Capture the cell that displays the provided text and extract its [X, Y] central coordinate. 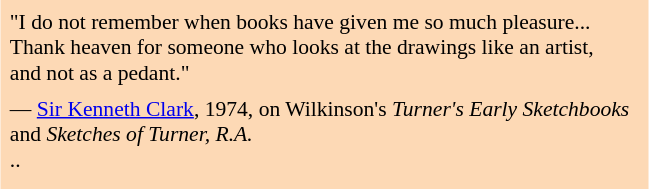
― Sir Kenneth Clark, 1974, on Wilkinson's Turner's Early Sketchbooks and Sketches of Turner, R.A. .. [319, 134]
